Search for the cell housing the specified text and yield its (x, y) center coordinate. 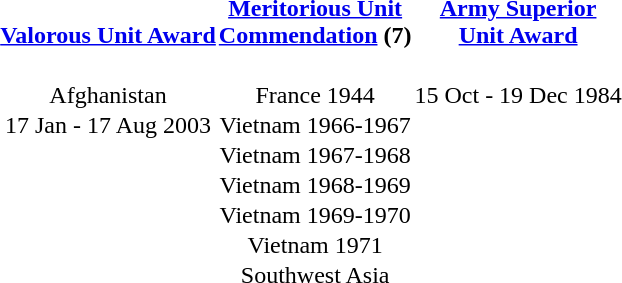
Vietnam 1967-1968 (315, 155)
Vietnam 1971 (315, 245)
Vietnam 1969-1970 (315, 215)
France 1944 (315, 95)
Vietnam 1966-1967 (315, 125)
Vietnam 1968-1969 (315, 185)
